Detect which cell encompasses the target text, then output its (X, Y) center coordinate. 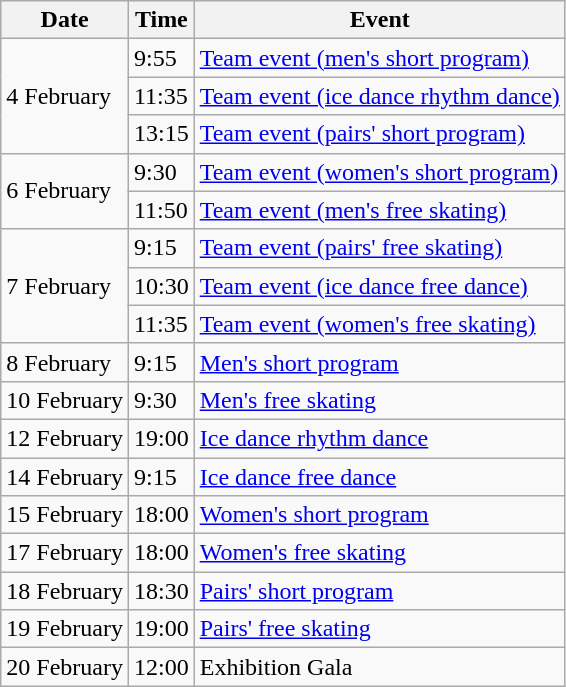
Team event (women's short program) (380, 172)
10:30 (161, 286)
Team event (pairs' short program) (380, 134)
18:30 (161, 591)
Pairs' short program (380, 591)
Pairs' free skating (380, 629)
Women's free skating (380, 553)
Team event (ice dance free dance) (380, 286)
4 February (65, 96)
9:55 (161, 58)
Date (65, 20)
Team event (men's free skating) (380, 210)
17 February (65, 553)
Men's short program (380, 362)
12 February (65, 438)
10 February (65, 400)
Ice dance rhythm dance (380, 438)
Event (380, 20)
18 February (65, 591)
Men's free skating (380, 400)
19 February (65, 629)
6 February (65, 191)
Team event (pairs' free skating) (380, 248)
Team event (ice dance rhythm dance) (380, 96)
7 February (65, 286)
Team event (men's short program) (380, 58)
Ice dance free dance (380, 477)
Time (161, 20)
Team event (women's free skating) (380, 324)
20 February (65, 667)
Exhibition Gala (380, 667)
Women's short program (380, 515)
14 February (65, 477)
13:15 (161, 134)
12:00 (161, 667)
11:50 (161, 210)
8 February (65, 362)
15 February (65, 515)
